Scan for the cell matching the given text and deliver its [X, Y] coordinate at center. 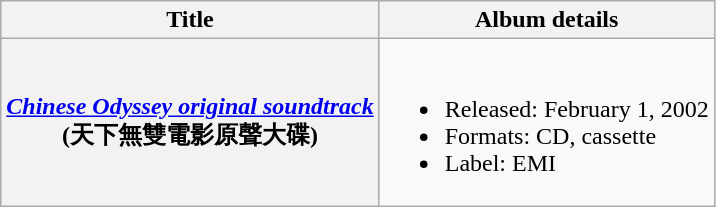
Released: February 1, 2002Formats: CD, cassetteLabel: EMI [546, 122]
Chinese Odyssey original soundtrack(天下無雙電影原聲大碟) [190, 122]
Title [190, 20]
Album details [546, 20]
